Output the [x, y] coordinate of the center of the cell containing the given text.  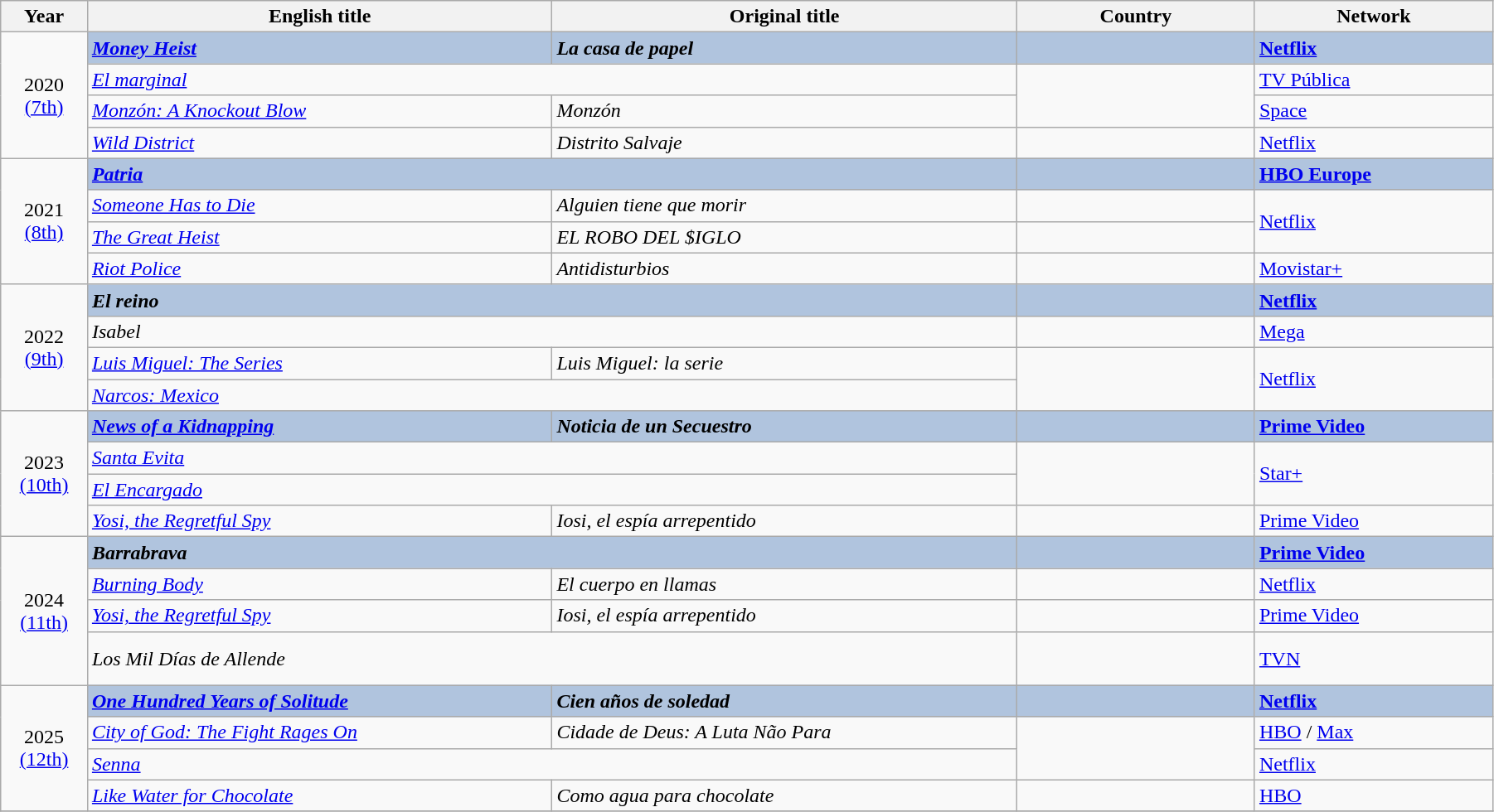
Original title [784, 17]
Narcos: Mexico [552, 395]
Como agua para chocolate [784, 795]
Monzón [784, 111]
One Hundred Years of Solitude [320, 701]
Isabel [552, 331]
Like Water for Chocolate [320, 795]
Burning Body [320, 584]
2022(9th) [45, 347]
Luis Miguel: la serie [784, 363]
El reino [552, 300]
Los Mil Días de Allende [552, 658]
La casa de papel [784, 48]
Cien años de soledad [784, 701]
2023(10th) [45, 474]
Star+ [1373, 474]
Mega [1373, 331]
Money Heist [320, 48]
2020(7th) [45, 95]
The Great Heist [320, 237]
Space [1373, 111]
Alguien tiene que morir [784, 205]
Monzón: A Knockout Blow [320, 111]
Year [45, 17]
Antidisturbios [784, 268]
EL ROBO DEL $IGLO [784, 237]
HBO [1373, 795]
Cidade de Deus: A Luta Não Para [784, 732]
Luis Miguel: The Series [320, 363]
El cuerpo en llamas [784, 584]
2021(8th) [45, 221]
Riot Police [320, 268]
City of God: The Fight Rages On [320, 732]
TV Pública [1373, 80]
HBO / Max [1373, 732]
El marginal [552, 80]
2024(11th) [45, 611]
Senna [552, 764]
Country [1136, 17]
Someone Has to Die [320, 205]
Patria [552, 174]
Network [1373, 17]
2025(12th) [45, 748]
English title [320, 17]
Santa Evita [552, 458]
Distrito Salvaje [784, 143]
El Encargado [552, 490]
TVN [1373, 658]
News of a Kidnapping [320, 427]
Barrabrava [552, 553]
HBO Europe [1373, 174]
Movistar+ [1373, 268]
Wild District [320, 143]
Noticia de un Secuestro [784, 427]
